Provide the (x, y) coordinate of the cell's center where the given text is located.  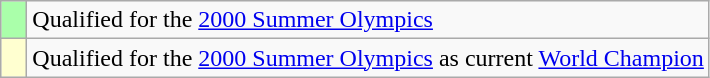
Qualified for the 2000 Summer Olympics (368, 20)
Qualified for the 2000 Summer Olympics as current World Champion (368, 58)
